Capture the cell that displays the provided text and extract its [X, Y] central coordinate. 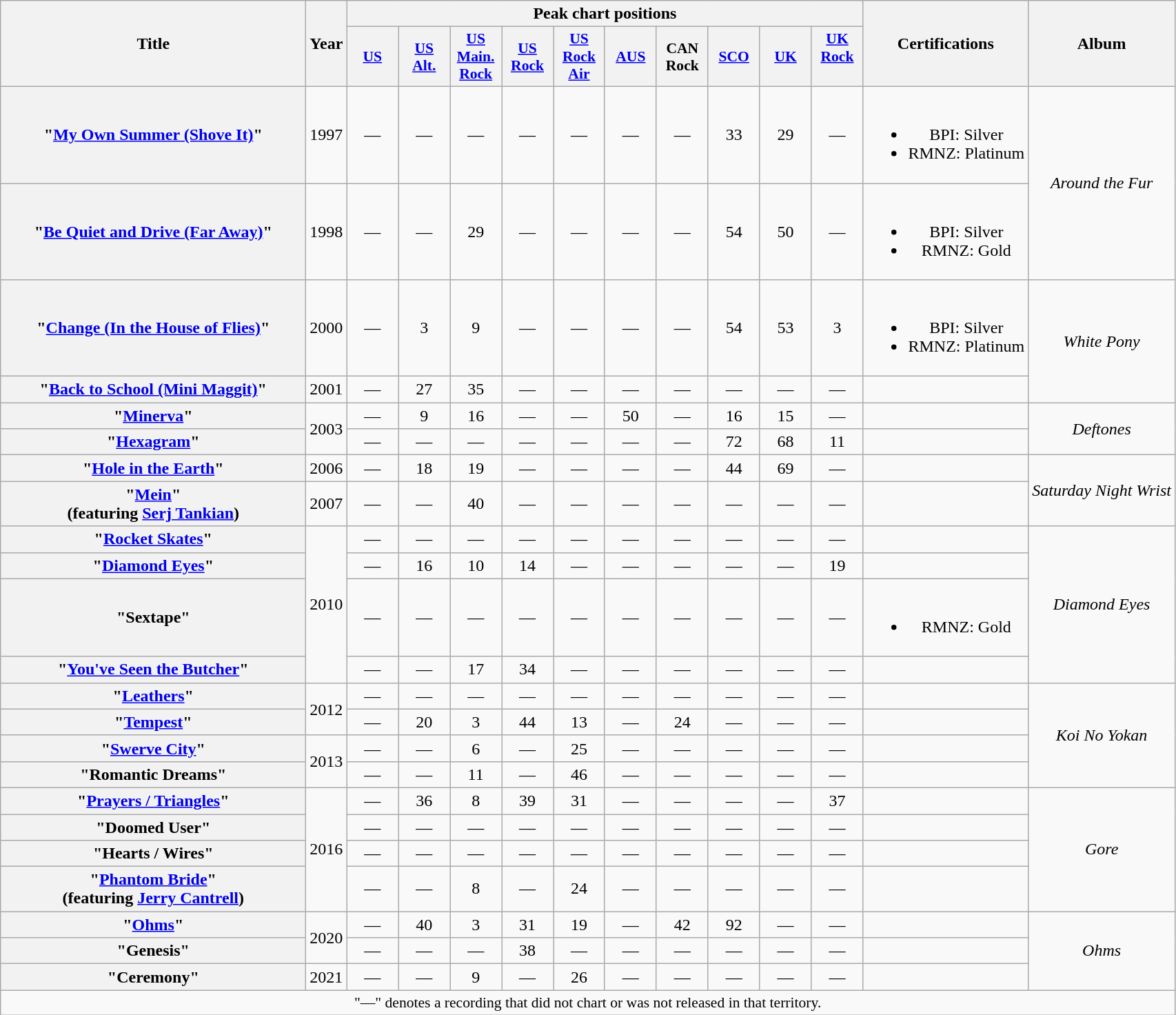
42 [682, 925]
Ohms [1102, 951]
6 [476, 748]
2010 [327, 604]
46 [579, 774]
US [372, 57]
1998 [327, 232]
Deftones [1102, 429]
2012 [327, 709]
2000 [327, 328]
"Mein"(featuring Serj Tankian) [153, 503]
"Ohms" [153, 925]
AUS [630, 57]
Diamond Eyes [1102, 604]
USRock [528, 57]
25 [579, 748]
USAlt. [425, 57]
Around the Fur [1102, 183]
36 [425, 801]
"Minerva" [153, 416]
26 [579, 977]
18 [425, 468]
"Hearts / Wires" [153, 854]
Koi No Yokan [1102, 735]
CANRock [682, 57]
Title [153, 44]
"Swerve City" [153, 748]
69 [786, 468]
"Be Quiet and Drive (Far Away)" [153, 232]
"Diamond Eyes" [153, 565]
"—" denotes a recording that did not chart or was not released in that territory. [588, 1003]
2021 [327, 977]
"Phantom Bride"(featuring Jerry Cantrell) [153, 890]
10 [476, 565]
2007 [327, 503]
2013 [327, 761]
72 [733, 442]
"My Own Summer (Shove It)" [153, 134]
"Leathers" [153, 696]
2001 [327, 390]
Gore [1102, 850]
"Prayers / Triangles" [153, 801]
15 [786, 416]
14 [528, 565]
2020 [327, 938]
35 [476, 390]
"Sextape" [153, 618]
Year [327, 44]
53 [786, 328]
"Doomed User" [153, 827]
"Hole in the Earth" [153, 468]
USRockAir [579, 57]
68 [786, 442]
Peak chart positions [605, 14]
SCO [733, 57]
Certifications [946, 44]
UK [786, 57]
UKRock [837, 57]
Saturday Night Wrist [1102, 491]
"Romantic Dreams" [153, 774]
RMNZ: Gold [946, 618]
39 [528, 801]
38 [528, 951]
"Tempest" [153, 722]
"Change (In the House of Flies)" [153, 328]
"Hexagram" [153, 442]
20 [425, 722]
34 [528, 670]
1997 [327, 134]
27 [425, 390]
37 [837, 801]
White Pony [1102, 341]
"You've Seen the Butcher" [153, 670]
2003 [327, 429]
2006 [327, 468]
USMain. Rock [476, 57]
2016 [327, 850]
"Back to School (Mini Maggit)" [153, 390]
BPI: SilverRMNZ: Gold [946, 232]
"Genesis" [153, 951]
"Rocket Skates" [153, 539]
Album [1102, 44]
13 [579, 722]
33 [733, 134]
"Ceremony" [153, 977]
92 [733, 925]
17 [476, 670]
